Find where the given text appears and provide that cell's center as (X, Y) coordinate. 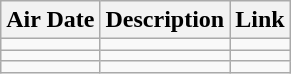
Description (165, 20)
Link (260, 20)
Air Date (50, 20)
